Extract the (x, y) coordinate from the center of the cell holding the provided text.  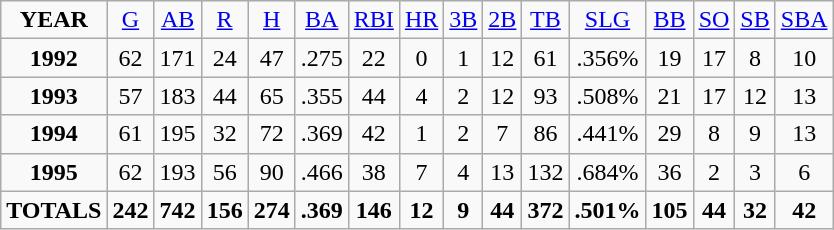
R (224, 20)
57 (130, 96)
10 (804, 58)
RBI (374, 20)
.684% (608, 172)
G (130, 20)
93 (546, 96)
372 (546, 210)
56 (224, 172)
19 (670, 58)
38 (374, 172)
24 (224, 58)
156 (224, 210)
22 (374, 58)
1992 (54, 58)
.501% (608, 210)
132 (546, 172)
.466 (322, 172)
.275 (322, 58)
65 (272, 96)
1994 (54, 134)
BA (322, 20)
195 (178, 134)
183 (178, 96)
3 (755, 172)
146 (374, 210)
1995 (54, 172)
90 (272, 172)
72 (272, 134)
29 (670, 134)
SO (714, 20)
105 (670, 210)
193 (178, 172)
242 (130, 210)
SLG (608, 20)
2B (502, 20)
.441% (608, 134)
HR (421, 20)
BB (670, 20)
742 (178, 210)
274 (272, 210)
.356% (608, 58)
86 (546, 134)
171 (178, 58)
47 (272, 58)
.355 (322, 96)
36 (670, 172)
3B (464, 20)
.508% (608, 96)
YEAR (54, 20)
SB (755, 20)
H (272, 20)
6 (804, 172)
TB (546, 20)
0 (421, 58)
1993 (54, 96)
AB (178, 20)
SBA (804, 20)
21 (670, 96)
TOTALS (54, 210)
